Determine the (X, Y) coordinate at the center of the cell enclosing the given text.  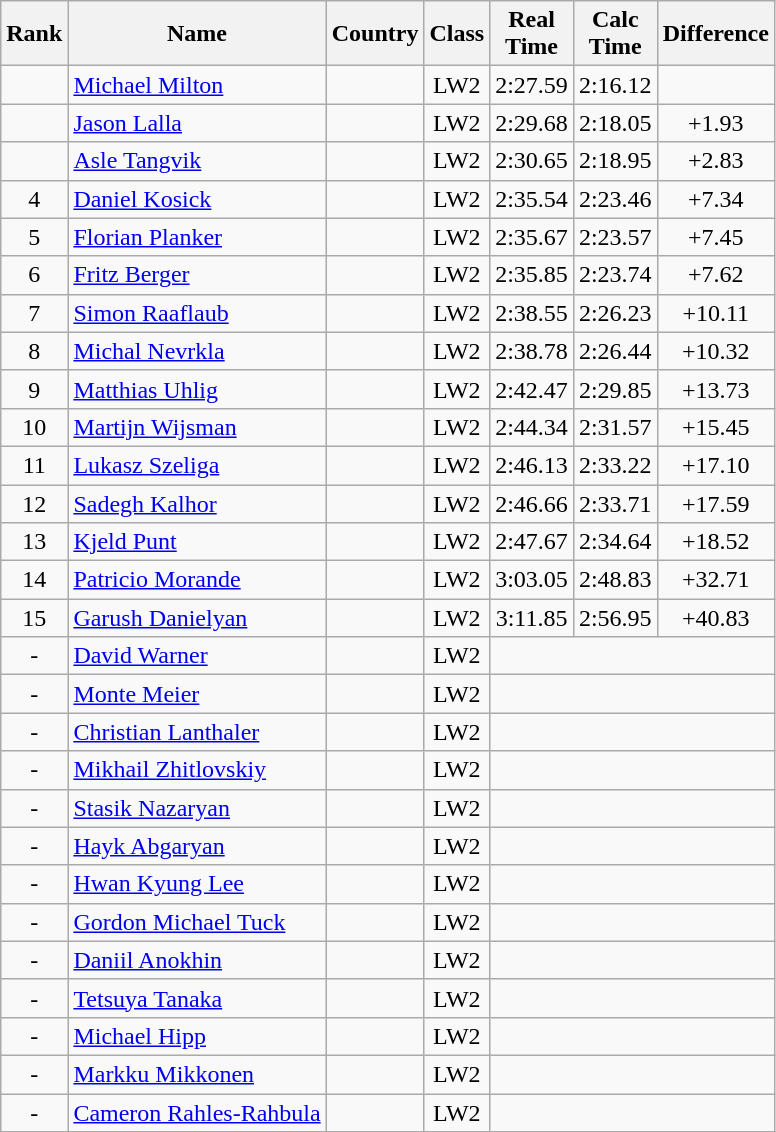
Hwan Kyung Lee (197, 884)
Stasik Nazaryan (197, 808)
13 (34, 542)
2:23.57 (615, 237)
2:26.44 (615, 351)
2:26.23 (615, 313)
Lukasz Szeliga (197, 465)
Mikhail Zhitlovskiy (197, 770)
Patricio Morande (197, 580)
2:27.59 (532, 85)
15 (34, 618)
3:11.85 (532, 618)
2:29.68 (532, 123)
Name (197, 34)
+32.71 (716, 580)
Martijn Wijsman (197, 427)
2:47.67 (532, 542)
12 (34, 503)
+7.62 (716, 275)
2:46.13 (532, 465)
2:23.74 (615, 275)
2:33.22 (615, 465)
+2.83 (716, 161)
2:46.66 (532, 503)
Cameron Rahles-Rahbula (197, 1113)
CalcTime (615, 34)
8 (34, 351)
Daniel Kosick (197, 199)
2:29.85 (615, 389)
5 (34, 237)
+1.93 (716, 123)
Kjeld Punt (197, 542)
2:18.05 (615, 123)
Matthias Uhlig (197, 389)
Markku Mikkonen (197, 1074)
Fritz Berger (197, 275)
2:31.57 (615, 427)
6 (34, 275)
+7.34 (716, 199)
Tetsuya Tanaka (197, 998)
Daniil Anokhin (197, 960)
Sadegh Kalhor (197, 503)
Asle Tangvik (197, 161)
+15.45 (716, 427)
David Warner (197, 656)
11 (34, 465)
Gordon Michael Tuck (197, 922)
+10.11 (716, 313)
2:56.95 (615, 618)
+17.59 (716, 503)
Christian Lanthaler (197, 732)
2:35.67 (532, 237)
2:18.95 (615, 161)
Michael Hipp (197, 1036)
2:34.64 (615, 542)
10 (34, 427)
2:33.71 (615, 503)
Michal Nevrkla (197, 351)
2:30.65 (532, 161)
Simon Raaflaub (197, 313)
Michael Milton (197, 85)
3:03.05 (532, 580)
Rank (34, 34)
4 (34, 199)
+17.10 (716, 465)
Monte Meier (197, 694)
Garush Danielyan (197, 618)
9 (34, 389)
+7.45 (716, 237)
+18.52 (716, 542)
2:23.46 (615, 199)
+40.83 (716, 618)
2:38.78 (532, 351)
2:42.47 (532, 389)
2:35.85 (532, 275)
2:16.12 (615, 85)
2:35.54 (532, 199)
Florian Planker (197, 237)
RealTime (532, 34)
Hayk Abgaryan (197, 846)
Difference (716, 34)
+13.73 (716, 389)
14 (34, 580)
Jason Lalla (197, 123)
2:44.34 (532, 427)
Country (375, 34)
2:48.83 (615, 580)
Class (457, 34)
+10.32 (716, 351)
7 (34, 313)
2:38.55 (532, 313)
